From the cell containing the given text, extract its center point as [X, Y] coordinate. 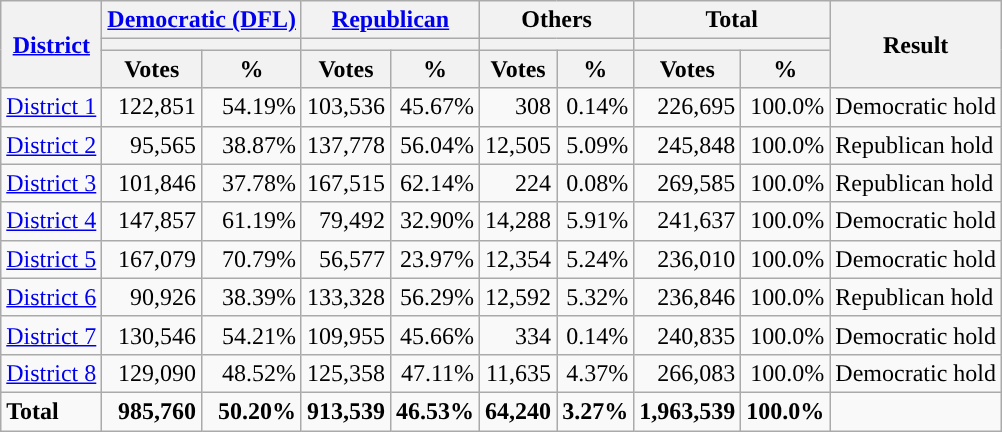
5.32% [596, 297]
12,354 [518, 259]
54.21% [252, 335]
61.19% [252, 221]
56.29% [436, 297]
241,637 [688, 221]
50.20% [252, 411]
District 1 [52, 107]
103,536 [346, 107]
Democratic (DFL) [202, 20]
District 2 [52, 145]
226,695 [688, 107]
37.78% [252, 183]
District 3 [52, 183]
913,539 [346, 411]
101,846 [152, 183]
236,010 [688, 259]
79,492 [346, 221]
125,358 [346, 373]
1,963,539 [688, 411]
133,328 [346, 297]
14,288 [518, 221]
167,515 [346, 183]
12,592 [518, 297]
54.19% [252, 107]
District 8 [52, 373]
64,240 [518, 411]
129,090 [152, 373]
334 [518, 335]
12,505 [518, 145]
District 4 [52, 221]
3.27% [596, 411]
985,760 [152, 411]
167,079 [152, 259]
266,083 [688, 373]
269,585 [688, 183]
109,955 [346, 335]
0.08% [596, 183]
95,565 [152, 145]
5.09% [596, 145]
District 7 [52, 335]
Result [916, 44]
47.11% [436, 373]
245,848 [688, 145]
308 [518, 107]
62.14% [436, 183]
70.79% [252, 259]
240,835 [688, 335]
45.67% [436, 107]
224 [518, 183]
137,778 [346, 145]
District [52, 44]
90,926 [152, 297]
147,857 [152, 221]
5.91% [596, 221]
5.24% [596, 259]
4.37% [596, 373]
38.87% [252, 145]
District 5 [52, 259]
38.39% [252, 297]
Others [557, 20]
56.04% [436, 145]
23.97% [436, 259]
District 6 [52, 297]
11,635 [518, 373]
236,846 [688, 297]
130,546 [152, 335]
122,851 [152, 107]
32.90% [436, 221]
56,577 [346, 259]
48.52% [252, 373]
Republican [390, 20]
45.66% [436, 335]
46.53% [436, 411]
